Determine the (x, y) coordinate at the center of the cell enclosing the given text.  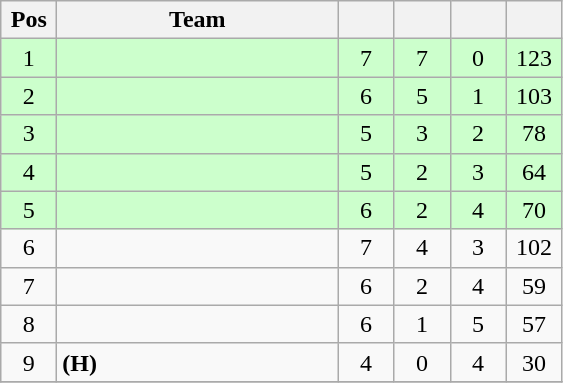
70 (534, 210)
Pos (29, 20)
(H) (198, 362)
Team (198, 20)
103 (534, 96)
102 (534, 248)
57 (534, 324)
59 (534, 286)
9 (29, 362)
64 (534, 172)
123 (534, 58)
78 (534, 134)
8 (29, 324)
30 (534, 362)
